Find where the given text appears and provide that cell's center as (X, Y) coordinate. 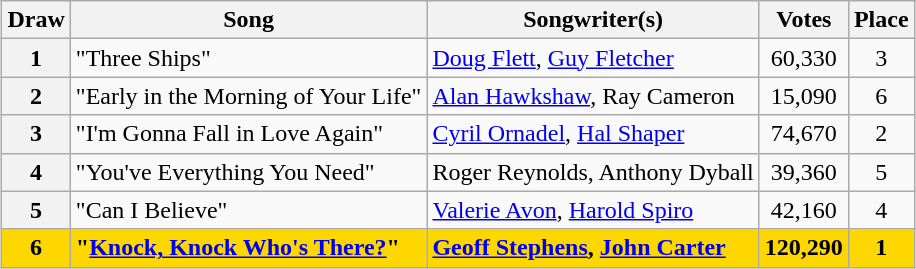
Cyril Ornadel, Hal Shaper (593, 134)
Place (881, 20)
Draw (36, 20)
Valerie Avon, Harold Spiro (593, 210)
Geoff Stephens, John Carter (593, 248)
15,090 (804, 96)
"Knock, Knock Who's There?" (248, 248)
Votes (804, 20)
Doug Flett, Guy Fletcher (593, 58)
42,160 (804, 210)
"Early in the Morning of Your Life" (248, 96)
"Three Ships" (248, 58)
39,360 (804, 172)
Roger Reynolds, Anthony Dyball (593, 172)
"You've Everything You Need" (248, 172)
Songwriter(s) (593, 20)
120,290 (804, 248)
60,330 (804, 58)
Song (248, 20)
"Can I Believe" (248, 210)
74,670 (804, 134)
Alan Hawkshaw, Ray Cameron (593, 96)
"I'm Gonna Fall in Love Again" (248, 134)
